Scan for the cell matching the given text and deliver its (X, Y) coordinate at center. 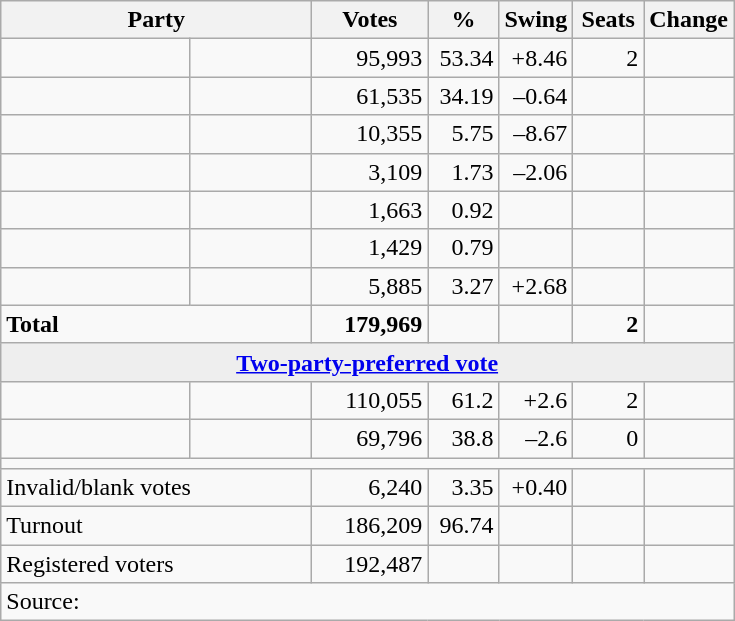
–0.64 (536, 96)
179,969 (370, 324)
% (464, 20)
Change (689, 20)
1,663 (370, 210)
Total (156, 324)
1,429 (370, 248)
186,209 (370, 526)
+8.46 (536, 58)
1.73 (464, 172)
–2.06 (536, 172)
3.27 (464, 286)
Turnout (156, 526)
61,535 (370, 96)
69,796 (370, 438)
5.75 (464, 134)
61.2 (464, 400)
Registered voters (156, 564)
+0.40 (536, 488)
95,993 (370, 58)
38.8 (464, 438)
96.74 (464, 526)
Swing (536, 20)
Seats (608, 20)
–2.6 (536, 438)
Party (156, 20)
Two-party-preferred vote (368, 362)
6,240 (370, 488)
Votes (370, 20)
53.34 (464, 58)
0.79 (464, 248)
10,355 (370, 134)
+2.6 (536, 400)
Invalid/blank votes (156, 488)
192,487 (370, 564)
+2.68 (536, 286)
–8.67 (536, 134)
Source: (368, 602)
110,055 (370, 400)
3.35 (464, 488)
34.19 (464, 96)
0.92 (464, 210)
3,109 (370, 172)
5,885 (370, 286)
0 (608, 438)
